Detect which cell encompasses the target text, then output its [x, y] center coordinate. 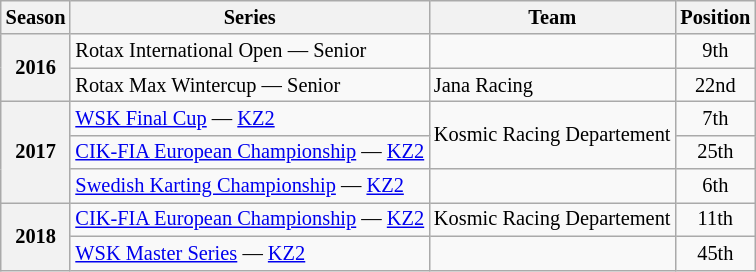
22nd [715, 85]
9th [715, 51]
Rotax International Open — Senior [250, 51]
Series [250, 17]
WSK Master Series — KZ2 [250, 253]
6th [715, 186]
7th [715, 118]
Position [715, 17]
Rotax Max Wintercup — Senior [250, 85]
Jana Racing [552, 85]
25th [715, 152]
WSK Final Cup — KZ2 [250, 118]
Team [552, 17]
45th [715, 253]
11th [715, 219]
2016 [36, 68]
Season [36, 17]
2017 [36, 152]
Swedish Karting Championship — KZ2 [250, 186]
2018 [36, 236]
